For the text-containing cell, return its midpoint in [x, y] coordinate format. 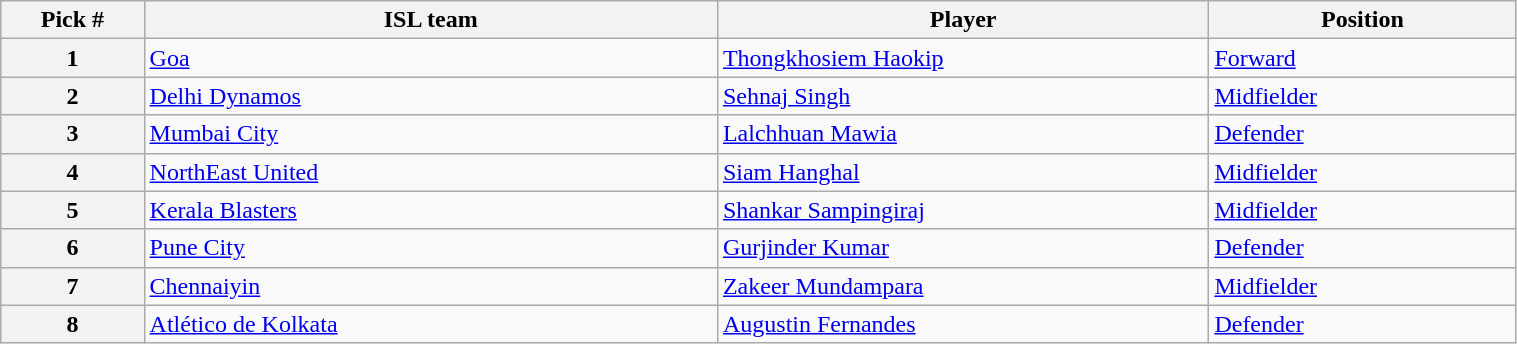
Gurjinder Kumar [962, 248]
Thongkhosiem Haokip [962, 58]
Lalchhuan Mawia [962, 134]
Zakeer Mundampara [962, 286]
Chennaiyin [430, 286]
Position [1362, 20]
Mumbai City [430, 134]
Goa [430, 58]
NorthEast United [430, 172]
5 [72, 210]
4 [72, 172]
Pune City [430, 248]
Sehnaj Singh [962, 96]
8 [72, 324]
7 [72, 286]
6 [72, 248]
Siam Hanghal [962, 172]
3 [72, 134]
Kerala Blasters [430, 210]
Pick # [72, 20]
Forward [1362, 58]
Augustin Fernandes [962, 324]
Shankar Sampingiraj [962, 210]
ISL team [430, 20]
2 [72, 96]
1 [72, 58]
Atlético de Kolkata [430, 324]
Player [962, 20]
Delhi Dynamos [430, 96]
